Identify which cell holds the provided text, then report its (X, Y) central coordinate. 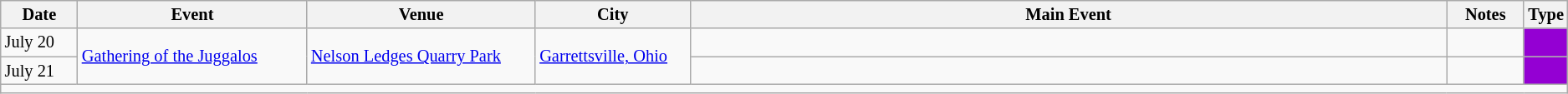
Nelson Ledges Quarry Park (421, 57)
Gathering of the Juggalos (192, 57)
Venue (421, 14)
Main Event (1069, 14)
Notes (1485, 14)
Event (192, 14)
July 21 (39, 71)
Type (1545, 14)
Garrettsville, Ohio (612, 57)
July 20 (39, 42)
City (612, 14)
Date (39, 14)
